Determine the (x, y) coordinate at the center of the cell enclosing the given text.  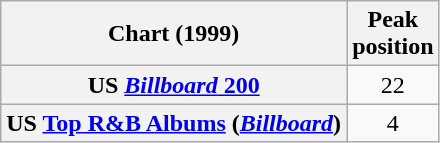
US Top R&B Albums (Billboard) (174, 123)
US Billboard 200 (174, 85)
Chart (1999) (174, 34)
22 (393, 85)
4 (393, 123)
Peakposition (393, 34)
